Return the (x, y) coordinate for the center point of the cell that contains the specified text.  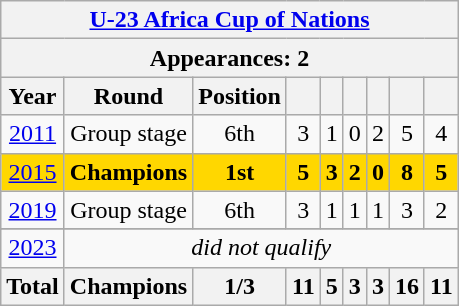
Total (33, 286)
4 (441, 134)
Position (240, 96)
8 (406, 172)
2011 (33, 134)
did not qualify (261, 248)
2015 (33, 172)
2019 (33, 210)
2023 (33, 248)
Year (33, 96)
Round (128, 96)
1/3 (240, 286)
16 (406, 286)
U-23 Africa Cup of Nations (230, 20)
1st (240, 172)
Appearances: 2 (230, 58)
